From the cell containing the given text, extract its center point as [x, y] coordinate. 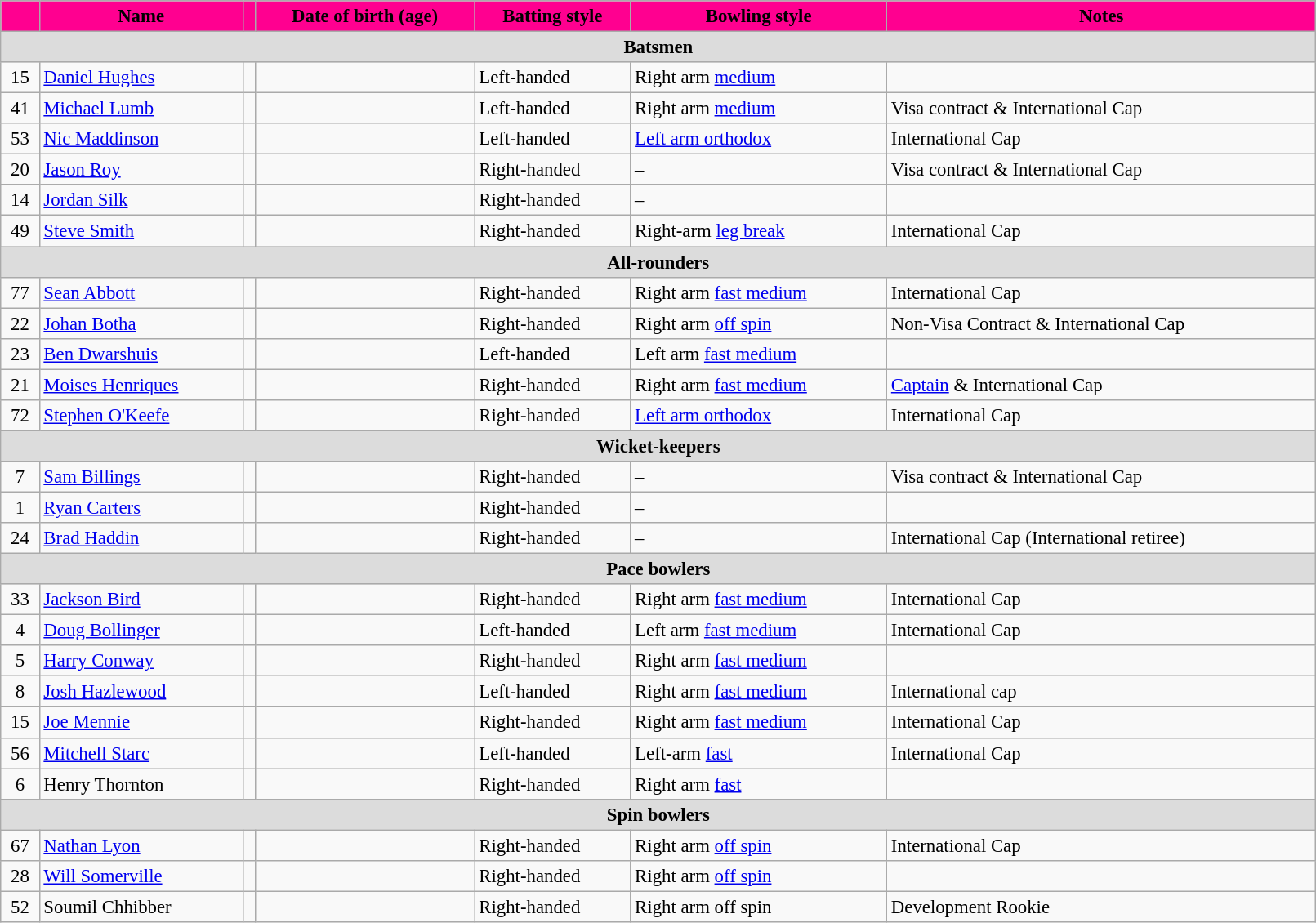
International Cap (International retiree) [1101, 538]
Captain & International Cap [1101, 385]
Nathan Lyon [141, 845]
Notes [1101, 16]
Non-Visa Contract & International Cap [1101, 323]
Batting style [552, 16]
Ryan Carters [141, 507]
77 [20, 292]
23 [20, 354]
1 [20, 507]
Date of birth (age) [364, 16]
Jackson Bird [141, 600]
22 [20, 323]
Will Somerville [141, 876]
72 [20, 416]
Harry Conway [141, 661]
7 [20, 477]
Batsmen [658, 47]
67 [20, 845]
Right-arm leg break [759, 231]
Moises Henriques [141, 385]
Nic Maddinson [141, 139]
All-rounders [658, 262]
Sean Abbott [141, 292]
Soumil Chhibber [141, 907]
Henry Thornton [141, 784]
Spin bowlers [658, 814]
Development Rookie [1101, 907]
4 [20, 631]
Bowling style [759, 16]
Mitchell Starc [141, 753]
49 [20, 231]
28 [20, 876]
20 [20, 170]
Sam Billings [141, 477]
41 [20, 109]
21 [20, 385]
Michael Lumb [141, 109]
6 [20, 784]
Steve Smith [141, 231]
24 [20, 538]
52 [20, 907]
Doug Bollinger [141, 631]
33 [20, 600]
5 [20, 661]
Joe Mennie [141, 723]
53 [20, 139]
Stephen O'Keefe [141, 416]
Johan Botha [141, 323]
Jason Roy [141, 170]
International cap [1101, 692]
8 [20, 692]
56 [20, 753]
Daniel Hughes [141, 78]
Jordan Silk [141, 200]
Ben Dwarshuis [141, 354]
Wicket-keepers [658, 446]
14 [20, 200]
Name [141, 16]
Right arm fast [759, 784]
Pace bowlers [658, 569]
Josh Hazlewood [141, 692]
Left-arm fast [759, 753]
Brad Haddin [141, 538]
